Determine the (x, y) coordinate at the center of the cell enclosing the given text.  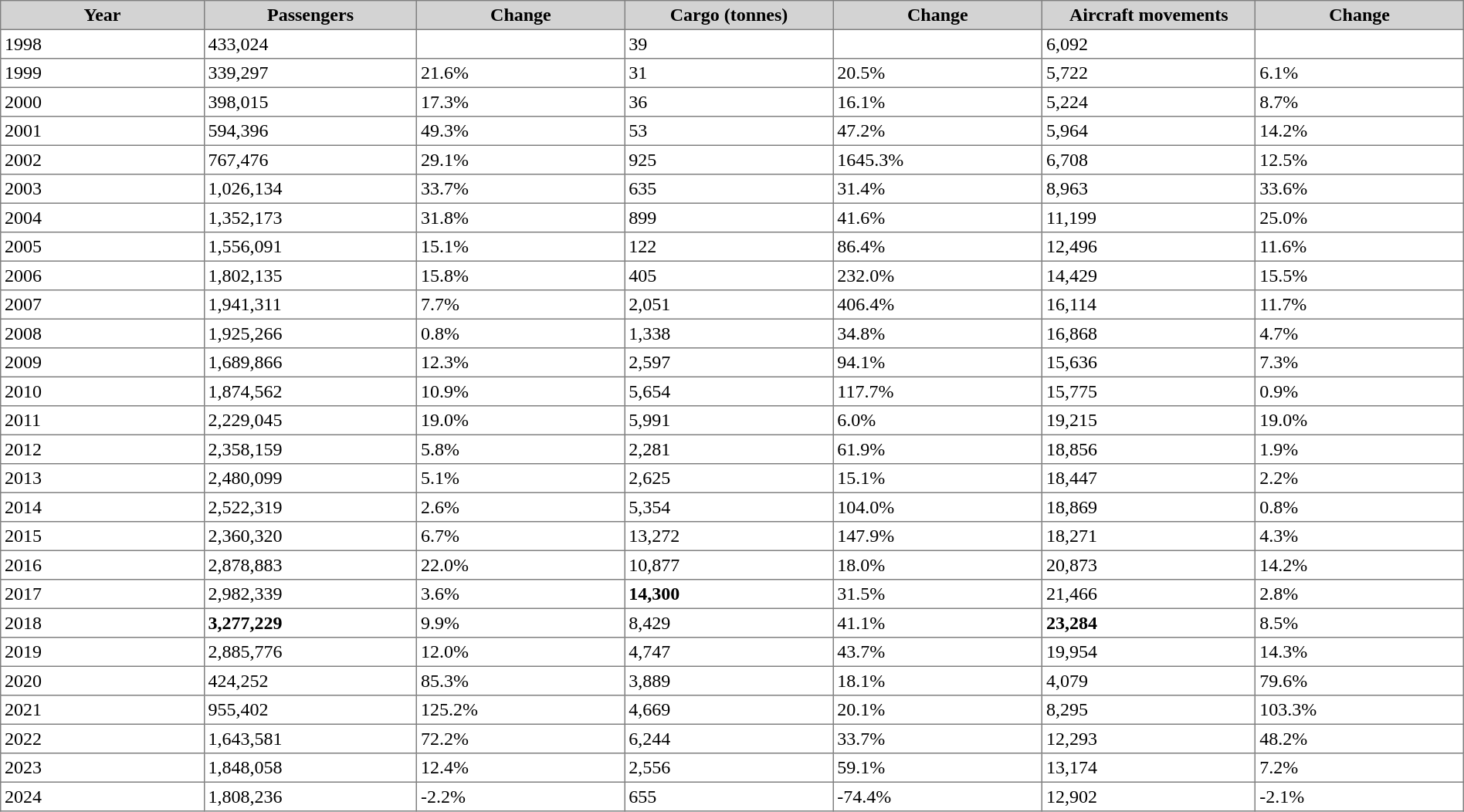
49.3% (520, 131)
12.4% (520, 768)
13,174 (1149, 768)
-2.2% (520, 797)
8.5% (1359, 623)
12.5% (1359, 160)
94.1% (937, 363)
2005 (103, 247)
5,964 (1149, 131)
6.1% (1359, 73)
14,429 (1149, 276)
41.6% (937, 218)
2010 (103, 391)
7.3% (1359, 363)
8,429 (729, 623)
53 (729, 131)
655 (729, 797)
22.0% (520, 565)
2014 (103, 507)
2002 (103, 160)
5,354 (729, 507)
10,877 (729, 565)
2001 (103, 131)
12,496 (1149, 247)
339,297 (310, 73)
1,338 (729, 333)
21.6% (520, 73)
11,199 (1149, 218)
147.9% (937, 536)
2,480,099 (310, 479)
61.9% (937, 449)
6.7% (520, 536)
2,360,320 (310, 536)
899 (729, 218)
433,024 (310, 44)
20.5% (937, 73)
1,808,236 (310, 797)
4,669 (729, 710)
18,869 (1149, 507)
2,229,045 (310, 421)
955,402 (310, 710)
21,466 (1149, 594)
16,868 (1149, 333)
2013 (103, 479)
72.2% (520, 739)
2003 (103, 189)
5,224 (1149, 102)
5.1% (520, 479)
1,643,581 (310, 739)
2015 (103, 536)
79.6% (1359, 681)
2016 (103, 565)
5,722 (1149, 73)
2,522,319 (310, 507)
405 (729, 276)
125.2% (520, 710)
1645.3% (937, 160)
2011 (103, 421)
2009 (103, 363)
2,556 (729, 768)
15.8% (520, 276)
29.1% (520, 160)
1,848,058 (310, 768)
12,902 (1149, 797)
20,873 (1149, 565)
5.8% (520, 449)
18,271 (1149, 536)
85.3% (520, 681)
12.0% (520, 652)
18.1% (937, 681)
11.6% (1359, 247)
15.5% (1359, 276)
7.2% (1359, 768)
36 (729, 102)
1,941,311 (310, 305)
2.8% (1359, 594)
19,954 (1149, 652)
3.6% (520, 594)
6,092 (1149, 44)
39 (729, 44)
2006 (103, 276)
925 (729, 160)
3,889 (729, 681)
2,051 (729, 305)
232.0% (937, 276)
4,079 (1149, 681)
2.2% (1359, 479)
31 (729, 73)
2004 (103, 218)
8,295 (1149, 710)
43.7% (937, 652)
31.8% (520, 218)
4,747 (729, 652)
86.4% (937, 247)
3,277,229 (310, 623)
0.9% (1359, 391)
Year (103, 15)
1,352,173 (310, 218)
4.3% (1359, 536)
59.1% (937, 768)
2020 (103, 681)
15,636 (1149, 363)
2018 (103, 623)
2021 (103, 710)
-2.1% (1359, 797)
2007 (103, 305)
2.6% (520, 507)
2,597 (729, 363)
33.6% (1359, 189)
2,281 (729, 449)
1,925,266 (310, 333)
1998 (103, 44)
12.3% (520, 363)
2019 (103, 652)
17.3% (520, 102)
1999 (103, 73)
23,284 (1149, 623)
18,856 (1149, 449)
4.7% (1359, 333)
11.7% (1359, 305)
398,015 (310, 102)
13,272 (729, 536)
14.3% (1359, 652)
6,244 (729, 739)
2023 (103, 768)
Cargo (tonnes) (729, 15)
406.4% (937, 305)
104.0% (937, 507)
424,252 (310, 681)
-74.4% (937, 797)
7.7% (520, 305)
16.1% (937, 102)
10.9% (520, 391)
Aircraft movements (1149, 15)
2017 (103, 594)
117.7% (937, 391)
1,689,866 (310, 363)
31.5% (937, 594)
2022 (103, 739)
48.2% (1359, 739)
47.2% (937, 131)
1,874,562 (310, 391)
2012 (103, 449)
6,708 (1149, 160)
20.1% (937, 710)
12,293 (1149, 739)
1,026,134 (310, 189)
8,963 (1149, 189)
19,215 (1149, 421)
14,300 (729, 594)
2,625 (729, 479)
2024 (103, 797)
122 (729, 247)
1,802,135 (310, 276)
767,476 (310, 160)
2008 (103, 333)
5,991 (729, 421)
18.0% (937, 565)
41.1% (937, 623)
635 (729, 189)
18,447 (1149, 479)
9.9% (520, 623)
31.4% (937, 189)
2,358,159 (310, 449)
2,885,776 (310, 652)
8.7% (1359, 102)
34.8% (937, 333)
16,114 (1149, 305)
15,775 (1149, 391)
594,396 (310, 131)
5,654 (729, 391)
25.0% (1359, 218)
6.0% (937, 421)
2,982,339 (310, 594)
Passengers (310, 15)
103.3% (1359, 710)
1,556,091 (310, 247)
1.9% (1359, 449)
2000 (103, 102)
2,878,883 (310, 565)
